Identify which cell holds the provided text, then report its (X, Y) central coordinate. 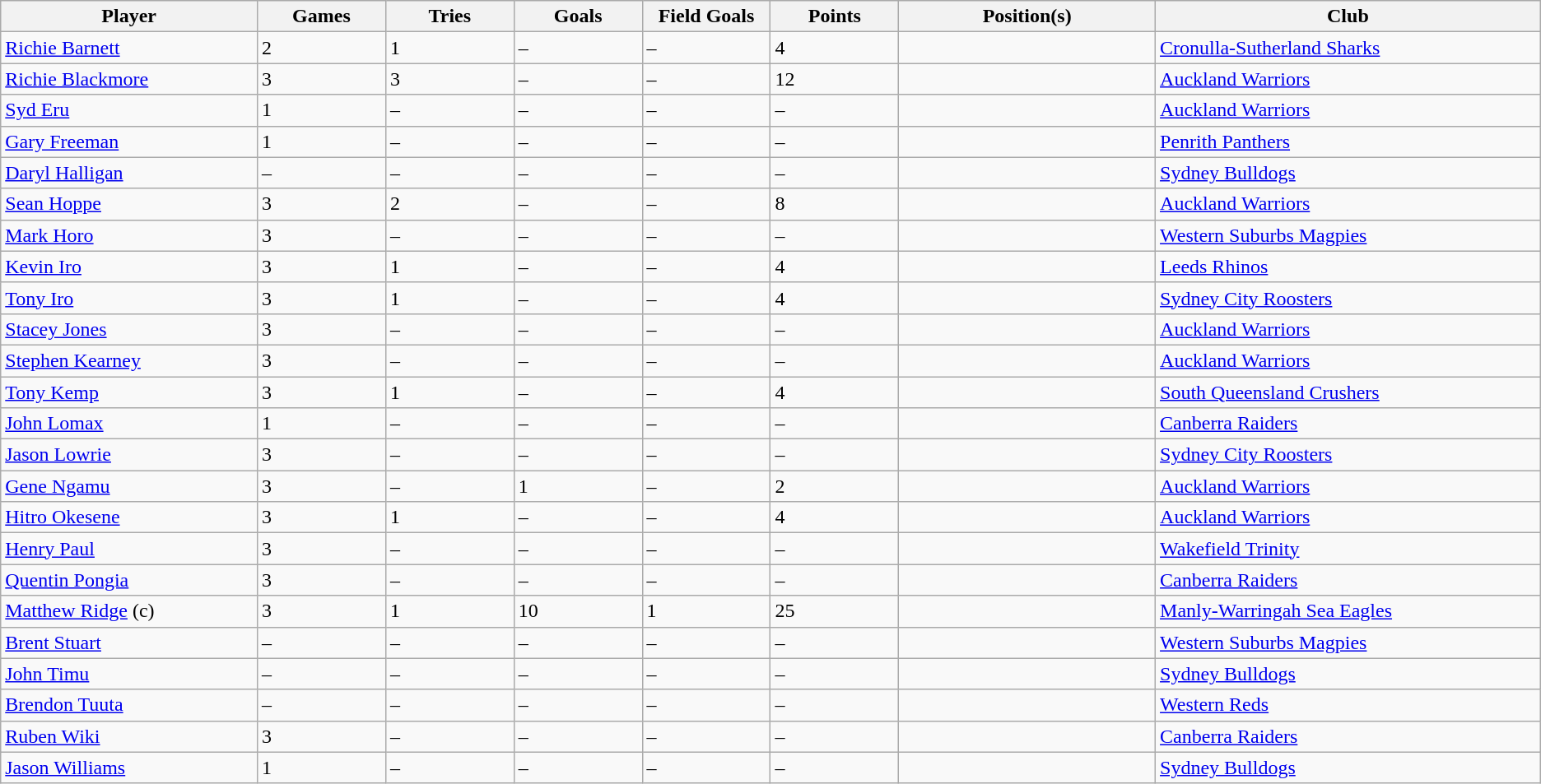
Tony Kemp (129, 392)
Gene Ngamu (129, 486)
Kevin Iro (129, 267)
Henry Paul (129, 549)
Jason Williams (129, 768)
Gary Freeman (129, 141)
John Lomax (129, 424)
8 (835, 204)
Ruben Wiki (129, 736)
Stacey Jones (129, 329)
25 (835, 611)
Daryl Halligan (129, 173)
Richie Barnett (129, 48)
Games (321, 16)
Hitro Okesene (129, 517)
Western Reds (1348, 705)
Goals (578, 16)
Sean Hoppe (129, 204)
Club (1348, 16)
Tony Iro (129, 298)
Player (129, 16)
John Timu (129, 674)
Brendon Tuuta (129, 705)
Tries (449, 16)
Brent Stuart (129, 643)
Jason Lowrie (129, 455)
Position(s) (1027, 16)
12 (835, 79)
10 (578, 611)
Wakefield Trinity (1348, 549)
Richie Blackmore (129, 79)
Mark Horo (129, 235)
Penrith Panthers (1348, 141)
Matthew Ridge (c) (129, 611)
Cronulla-Sutherland Sharks (1348, 48)
South Queensland Crushers (1348, 392)
Syd Eru (129, 110)
Leeds Rhinos (1348, 267)
Field Goals (706, 16)
Manly-Warringah Sea Eagles (1348, 611)
Quentin Pongia (129, 580)
Points (835, 16)
Stephen Kearney (129, 360)
